Output the (x, y) coordinate of the center of the cell containing the given text.  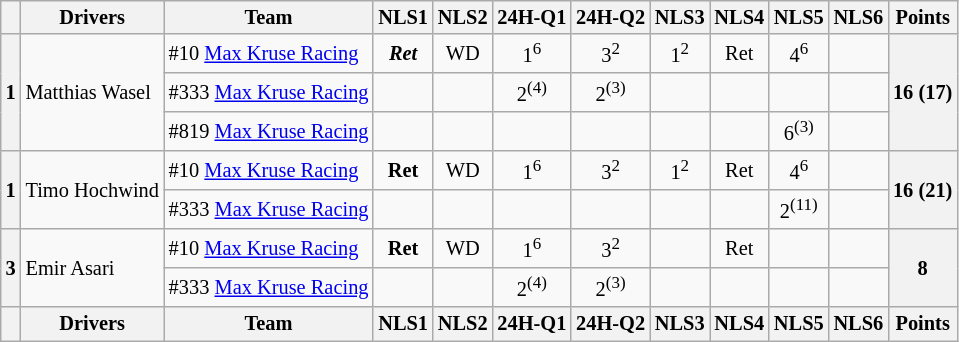
#819 Max Kruse Racing (269, 132)
Emir Asari (92, 268)
Timo Hochwind (92, 190)
8 (922, 268)
6(3) (799, 132)
Matthias Wasel (92, 92)
3 (11, 268)
2(11) (799, 210)
16 (21) (922, 190)
16 (17) (922, 92)
